Detect which cell encompasses the target text, then output its (x, y) center coordinate. 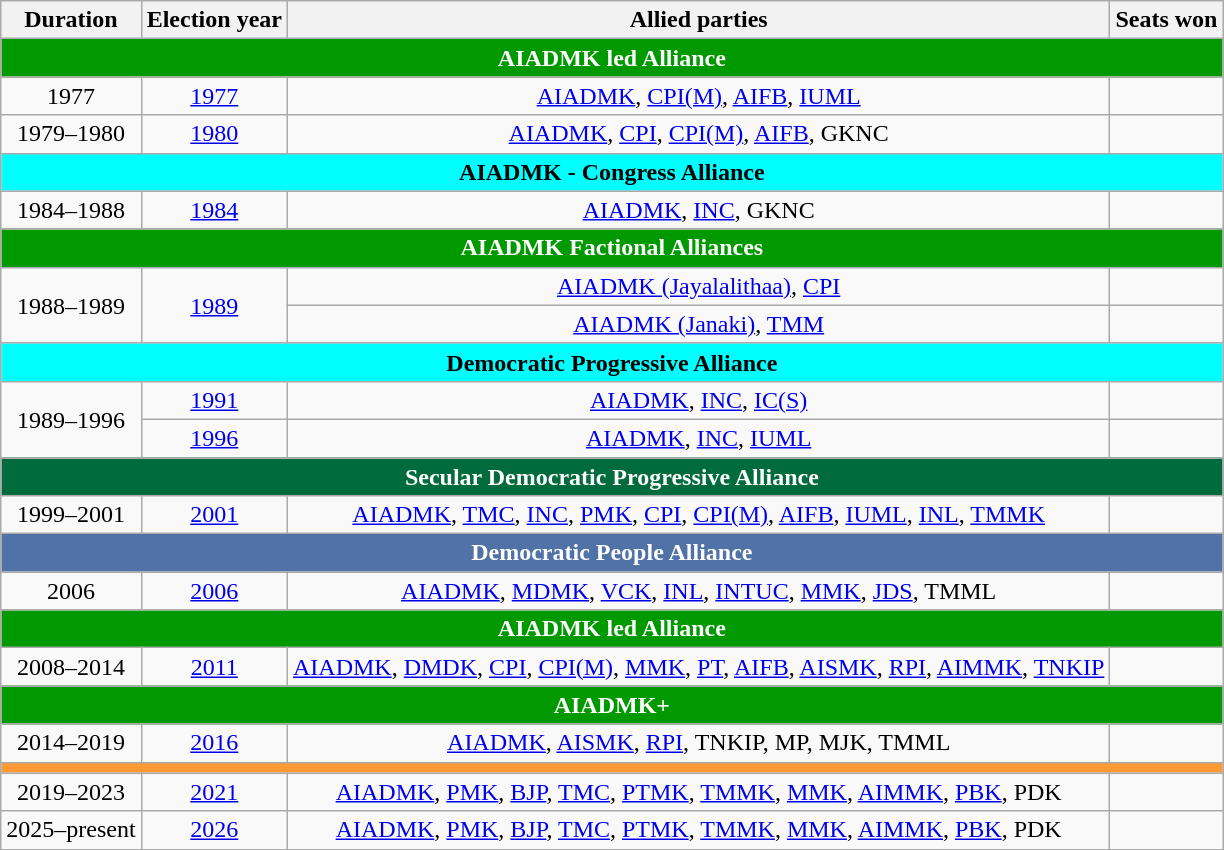
AIADMK, CPI(M), AIFB, IUML (698, 96)
1988–1989 (71, 305)
Democratic People Alliance (612, 553)
AIADMK, AISMK, RPI, TNKIP, MP, MJK, TMML (698, 743)
Duration (71, 20)
AIADMK, TMC, INC, PMK, CPI, CPI(M), AIFB, IUML, INL, TMMK (698, 515)
1984–1988 (71, 210)
1999–2001 (71, 515)
Election year (214, 20)
AIADMK, INC, GKNC (698, 210)
AIADMK (Janaki), TMM (698, 324)
2019–2023 (71, 792)
1996 (214, 438)
AIADMK, DMDK, CPI, CPI(M), MMK, PT, AIFB, AISMK, RPI, AIMMK, TNKIP (698, 667)
AIADMK, INC, IC(S) (698, 400)
2014–2019 (71, 743)
AIADMK - Congress Alliance (612, 172)
2025–present (71, 830)
1989 (214, 305)
AIADMK, MDMK, VCK, INL, INTUC, MMK, JDS, TMML (698, 591)
Secular Democratic Progressive Alliance (612, 477)
2008–2014 (71, 667)
Seats won (1166, 20)
2011 (214, 667)
AIADMK, INC, IUML (698, 438)
AIADMK, CPI, CPI(M), AIFB, GKNC (698, 134)
AIADMK Factional Alliances (612, 248)
2026 (214, 830)
1979–1980 (71, 134)
AIADMK (Jayalalithaa), CPI (698, 286)
2021 (214, 792)
1984 (214, 210)
1991 (214, 400)
AIADMK+ (612, 705)
2001 (214, 515)
1980 (214, 134)
Allied parties (698, 20)
Democratic Progressive Alliance (612, 362)
1989–1996 (71, 419)
2016 (214, 743)
